Scan for the cell matching the given text and deliver its [X, Y] coordinate at center. 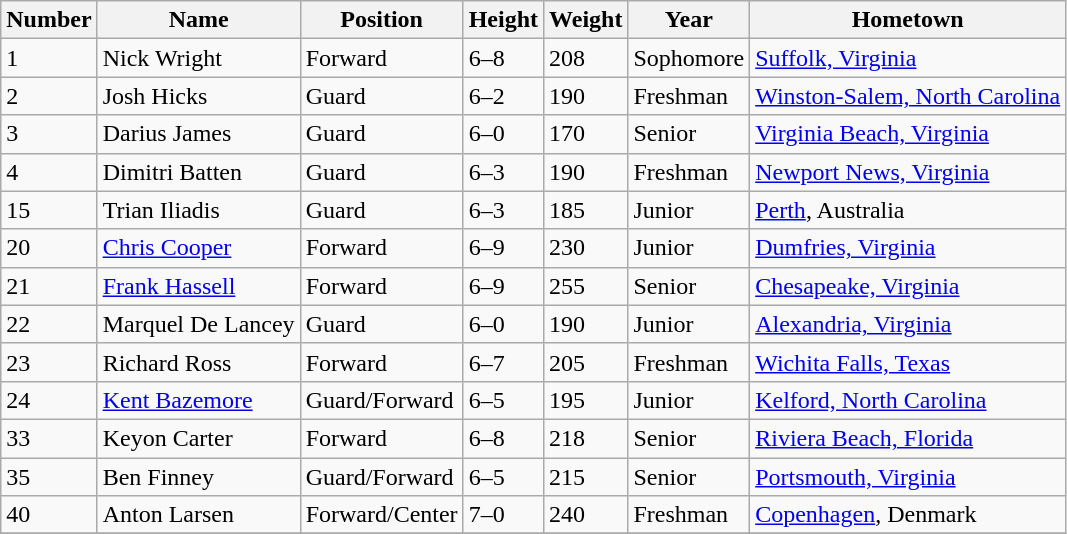
Number [49, 20]
Dumfries, Virginia [908, 248]
33 [49, 438]
Anton Larsen [198, 515]
Weight [586, 20]
Trian Iliadis [198, 210]
Kelford, North Carolina [908, 400]
Dimitri Batten [198, 172]
195 [586, 400]
170 [586, 134]
3 [49, 134]
35 [49, 477]
6–7 [503, 362]
Name [198, 20]
240 [586, 515]
Virginia Beach, Virginia [908, 134]
230 [586, 248]
Forward/Center [382, 515]
Sophomore [689, 58]
Richard Ross [198, 362]
15 [49, 210]
Copenhagen, Denmark [908, 515]
40 [49, 515]
255 [586, 286]
24 [49, 400]
Nick Wright [198, 58]
Riviera Beach, Florida [908, 438]
Chris Cooper [198, 248]
Ben Finney [198, 477]
Alexandria, Virginia [908, 324]
Portsmouth, Virginia [908, 477]
1 [49, 58]
Height [503, 20]
22 [49, 324]
Josh Hicks [198, 96]
205 [586, 362]
215 [586, 477]
2 [49, 96]
Frank Hassell [198, 286]
7–0 [503, 515]
Wichita Falls, Texas [908, 362]
Year [689, 20]
Keyon Carter [198, 438]
Perth, Australia [908, 210]
20 [49, 248]
Marquel De Lancey [198, 324]
208 [586, 58]
4 [49, 172]
Chesapeake, Virginia [908, 286]
Position [382, 20]
Kent Bazemore [198, 400]
Suffolk, Virginia [908, 58]
Hometown [908, 20]
Darius James [198, 134]
Newport News, Virginia [908, 172]
185 [586, 210]
6–2 [503, 96]
Winston-Salem, North Carolina [908, 96]
218 [586, 438]
21 [49, 286]
23 [49, 362]
